Find where the given text appears and provide that cell's center as [X, Y] coordinate. 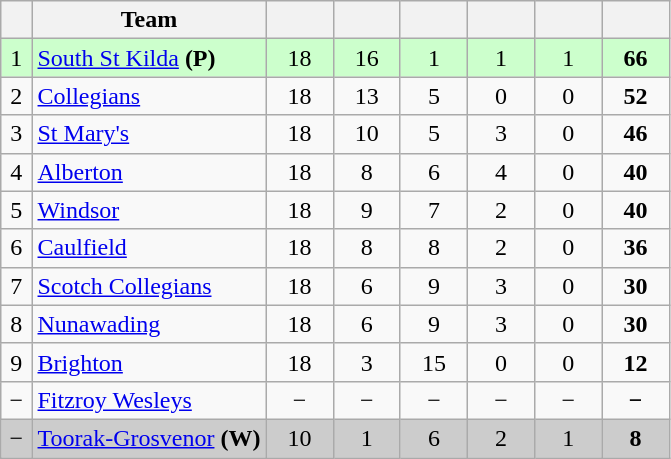
Scotch Collegians [149, 286]
66 [636, 58]
Caulfield [149, 248]
15 [434, 362]
Nunawading [149, 324]
52 [636, 96]
Collegians [149, 96]
36 [636, 248]
Alberton [149, 172]
16 [366, 58]
Fitzroy Wesleys [149, 400]
46 [636, 134]
Team [149, 20]
South St Kilda (P) [149, 58]
13 [366, 96]
Toorak-Grosvenor (W) [149, 438]
St Mary's [149, 134]
Windsor [149, 210]
12 [636, 362]
Brighton [149, 362]
